From the cell containing the given text, extract its center point as (X, Y) coordinate. 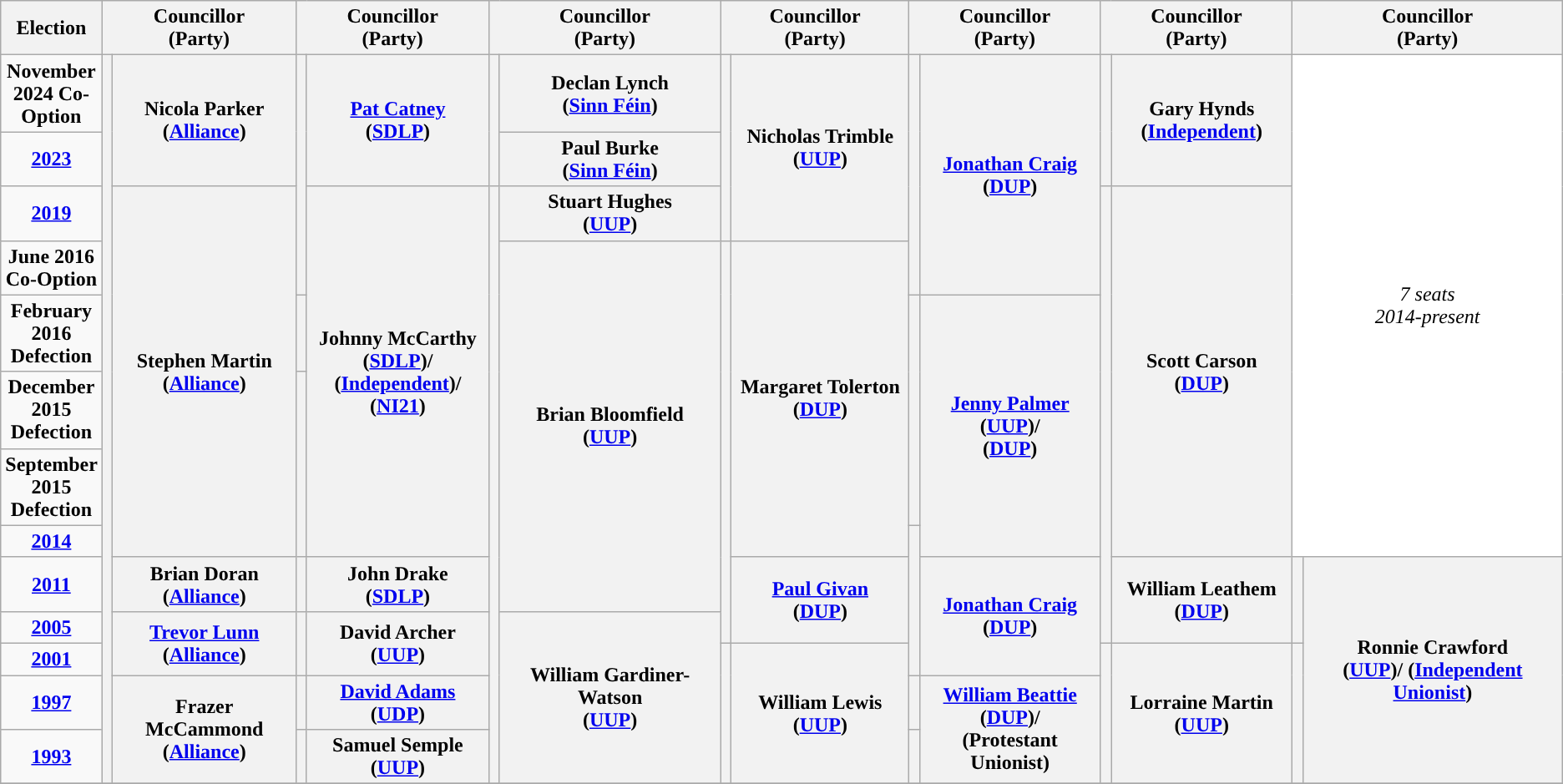
2011 (52, 584)
William Gardiner-Watson (UUP) (610, 697)
Nicola Parker (Alliance) (205, 120)
February 2016 Defection (52, 333)
1993 (52, 756)
Trevor Lunn (Alliance) (205, 643)
2005 (52, 627)
June 2016 Co-Option (52, 267)
Lorraine Martin (UUP) (1202, 713)
Paul Burke (Sinn Féin) (610, 159)
December 2015 Defection (52, 410)
November 2024 Co-Option (52, 94)
Paul Givan (DUP) (820, 599)
Margaret Tolerton (DUP) (820, 399)
Ronnie Crawford (UUP)/ (Independent Unionist) (1433, 670)
John Drake (SDLP) (397, 584)
Election (52, 28)
2014 (52, 541)
Brian Bloomfield (UUP) (610, 426)
Brian Doran (Alliance) (205, 584)
William Lewis (UUP) (820, 713)
Scott Carson (DUP) (1202, 372)
Nicholas Trimble (UUP) (820, 148)
William Beattie (DUP)/ (Protestant Unionist) (1010, 729)
Gary Hynds (Independent) (1202, 120)
2019 (52, 214)
David Adams (UDP) (397, 701)
2001 (52, 659)
Declan Lynch (Sinn Féin) (610, 94)
1997 (52, 701)
Stephen Martin (Alliance) (205, 372)
Samuel Semple (UUP) (397, 756)
7 seats2014-present (1428, 306)
2023 (52, 159)
Frazer McCammond (Alliance) (205, 729)
Stuart Hughes (UUP) (610, 214)
Pat Catney (SDLP) (397, 120)
Jenny Palmer (UUP)/ (DUP) (1010, 426)
William Leathem (DUP) (1202, 599)
David Archer (UUP) (397, 643)
September 2015 Defection (52, 487)
Johnny McCarthy (SDLP)/ (Independent)/ (NI21) (397, 372)
